Provide the [x, y] coordinate of the cell's center where the given text is located.  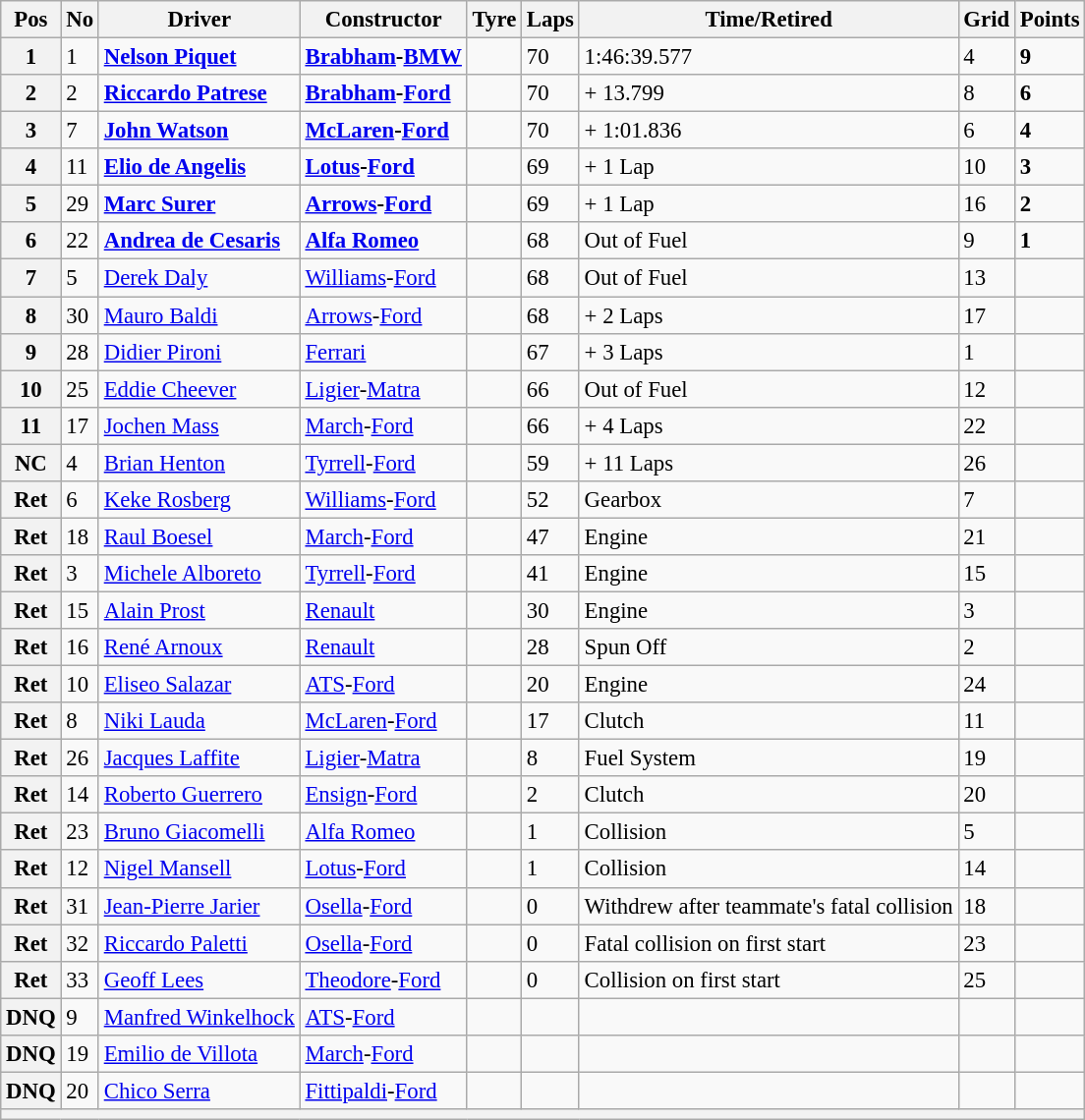
Michele Alboreto [199, 574]
John Watson [199, 131]
Roberto Guerrero [199, 795]
René Arnoux [199, 647]
Jean-Pierre Jarier [199, 906]
Brabham-Ford [383, 93]
Jochen Mass [199, 425]
Driver [199, 20]
Nelson Piquet [199, 57]
Eddie Cheever [199, 389]
41 [550, 574]
Marc Surer [199, 204]
Eliseo Salazar [199, 685]
+ 4 Laps [769, 425]
Laps [550, 20]
Raul Boesel [199, 536]
No [80, 20]
Brian Henton [199, 463]
Gearbox [769, 500]
Didier Pironi [199, 352]
Theodore-Ford [383, 980]
+ 13.799 [769, 93]
33 [80, 980]
31 [80, 906]
13 [987, 278]
Pos [31, 20]
+ 1:01.836 [769, 131]
Fuel System [769, 758]
47 [550, 536]
Fittipaldi-Ford [383, 1091]
Collision on first start [769, 980]
Ensign-Ford [383, 795]
67 [550, 352]
29 [80, 204]
Emilio de Villota [199, 1054]
Keke Rosberg [199, 500]
Elio de Angelis [199, 167]
Geoff Lees [199, 980]
NC [31, 463]
Ferrari [383, 352]
Riccardo Patrese [199, 93]
32 [80, 943]
1:46:39.577 [769, 57]
Andrea de Cesaris [199, 241]
21 [987, 536]
Mauro Baldi [199, 315]
Manfred Winkelhock [199, 1017]
Points [1050, 20]
Tyre [493, 20]
24 [987, 685]
Jacques Laffite [199, 758]
Time/Retired [769, 20]
Constructor [383, 20]
Chico Serra [199, 1091]
Niki Lauda [199, 721]
Nigel Mansell [199, 869]
+ 2 Laps [769, 315]
Fatal collision on first start [769, 943]
Grid [987, 20]
Derek Daly [199, 278]
Withdrew after teammate's fatal collision [769, 906]
Alain Prost [199, 610]
52 [550, 500]
Brabham-BMW [383, 57]
+ 11 Laps [769, 463]
Bruno Giacomelli [199, 832]
+ 3 Laps [769, 352]
Riccardo Paletti [199, 943]
Spun Off [769, 647]
59 [550, 463]
